Capture the cell that displays the provided text and extract its [X, Y] central coordinate. 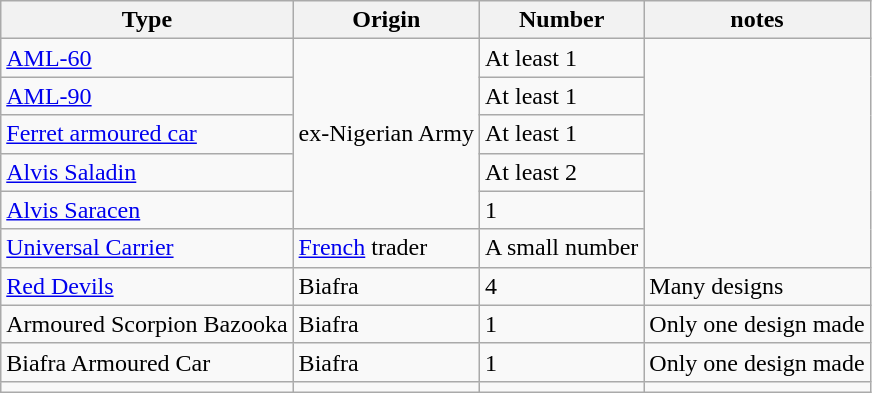
French trader [386, 248]
Origin [386, 20]
Biafra Armoured Car [147, 362]
Alvis Saladin [147, 172]
AML-90 [147, 96]
A small number [561, 248]
Armoured Scorpion Bazooka [147, 324]
Many designs [757, 286]
Number [561, 20]
notes [757, 20]
4 [561, 286]
Ferret armoured car [147, 134]
Type [147, 20]
Alvis Saracen [147, 210]
ex-Nigerian Army [386, 134]
AML-60 [147, 58]
At least 2 [561, 172]
Red Devils [147, 286]
Universal Carrier [147, 248]
